From the cell containing the given text, extract its center point as [X, Y] coordinate. 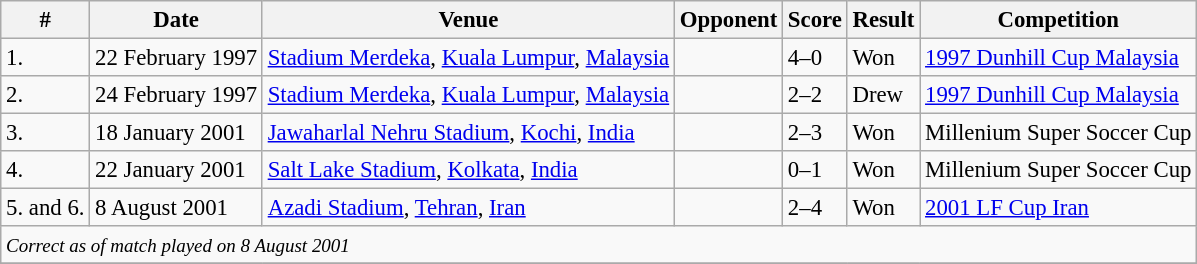
2. [46, 95]
Opponent [728, 20]
Azadi Stadium, Tehran, Iran [468, 208]
22 February 1997 [176, 58]
2–4 [816, 208]
18 January 2001 [176, 133]
Salt Lake Stadium, Kolkata, India [468, 170]
2–3 [816, 133]
Date [176, 20]
Score [816, 20]
8 August 2001 [176, 208]
# [46, 20]
24 February 1997 [176, 95]
2001 LF Cup Iran [1058, 208]
22 January 2001 [176, 170]
5. and 6. [46, 208]
3. [46, 133]
1. [46, 58]
0–1 [816, 170]
4. [46, 170]
Correct as of match played on 8 August 2001 [599, 245]
4–0 [816, 58]
Competition [1058, 20]
Jawaharlal Nehru Stadium, Kochi, India [468, 133]
Drew [884, 95]
2–2 [816, 95]
Result [884, 20]
Venue [468, 20]
